For the text-containing cell, return its midpoint in (X, Y) coordinate format. 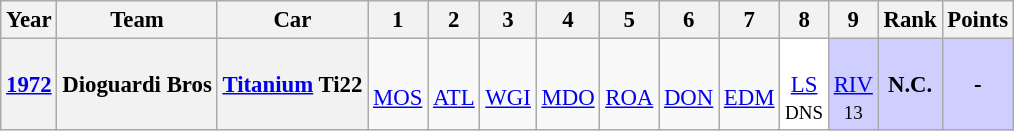
MDO (568, 85)
MOS (398, 85)
9 (853, 20)
ATL (454, 85)
6 (689, 20)
8 (804, 20)
Points (978, 20)
WGI (508, 85)
N.C. (910, 85)
LSDNS (804, 85)
Year (29, 20)
1 (398, 20)
ROA (630, 85)
Car (292, 20)
Titanium Ti22 (292, 85)
1972 (29, 85)
DON (689, 85)
4 (568, 20)
2 (454, 20)
Dioguardi Bros (137, 85)
Rank (910, 20)
RIV13 (853, 85)
- (978, 85)
5 (630, 20)
EDM (750, 85)
7 (750, 20)
Team (137, 20)
3 (508, 20)
